Detect which cell encompasses the target text, then output its [X, Y] center coordinate. 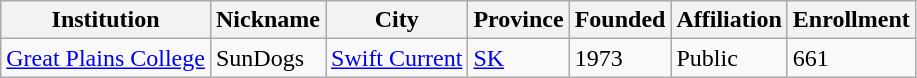
1973 [620, 58]
SK [518, 58]
Affiliation [729, 20]
Nickname [268, 20]
Province [518, 20]
SunDogs [268, 58]
Public [729, 58]
Founded [620, 20]
Institution [106, 20]
City [397, 20]
Great Plains College [106, 58]
Swift Current [397, 58]
Enrollment [851, 20]
661 [851, 58]
